Locate the cell with the specified text and output its [X, Y] center coordinate. 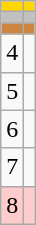
6 [12, 129]
8 [12, 205]
5 [12, 91]
4 [12, 53]
7 [12, 167]
